Return the (X, Y) coordinate for the center point of the cell that contains the specified text.  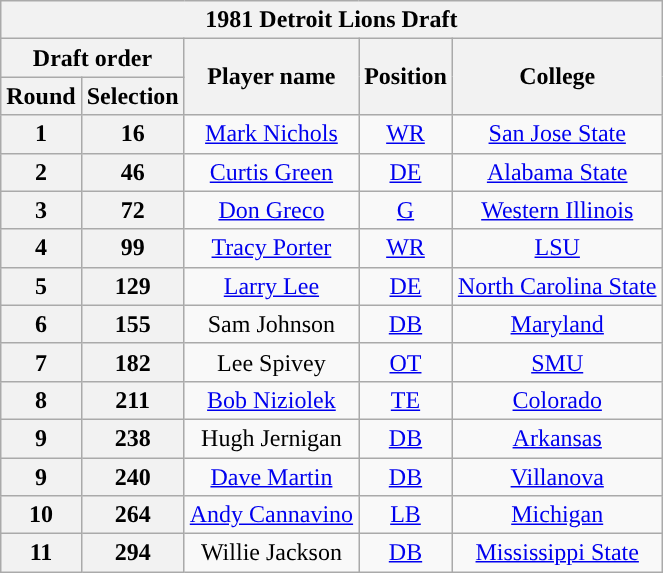
G (406, 210)
211 (132, 400)
Larry Lee (271, 286)
Mark Nichols (271, 134)
238 (132, 438)
7 (41, 362)
OT (406, 362)
Don Greco (271, 210)
Maryland (557, 324)
Andy Cannavino (271, 515)
Lee Spivey (271, 362)
99 (132, 248)
Hugh Jernigan (271, 438)
Western Illinois (557, 210)
Selection (132, 96)
72 (132, 210)
Sam Johnson (271, 324)
North Carolina State (557, 286)
Draft order (92, 58)
155 (132, 324)
264 (132, 515)
5 (41, 286)
Round (41, 96)
Bob Niziolek (271, 400)
Player name (271, 77)
4 (41, 248)
182 (132, 362)
11 (41, 553)
16 (132, 134)
129 (132, 286)
Tracy Porter (271, 248)
Mississippi State (557, 553)
Arkansas (557, 438)
10 (41, 515)
College (557, 77)
240 (132, 477)
SMU (557, 362)
TE (406, 400)
294 (132, 553)
Alabama State (557, 172)
Villanova (557, 477)
Colorado (557, 400)
2 (41, 172)
8 (41, 400)
1981 Detroit Lions Draft (332, 20)
LB (406, 515)
Position (406, 77)
6 (41, 324)
1 (41, 134)
3 (41, 210)
Dave Martin (271, 477)
San Jose State (557, 134)
LSU (557, 248)
Curtis Green (271, 172)
Willie Jackson (271, 553)
Michigan (557, 515)
46 (132, 172)
